Search for the cell housing the specified text and yield its (x, y) center coordinate. 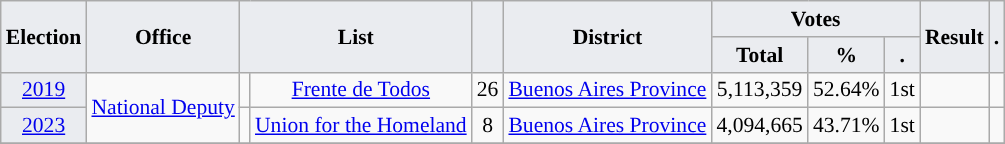
List (356, 36)
26 (488, 90)
Result (954, 36)
Election (44, 36)
2023 (44, 126)
National Deputy (162, 108)
Votes (815, 19)
5,113,359 (759, 90)
4,094,665 (759, 126)
Union for the Homeland (361, 126)
52.64% (846, 90)
2019 (44, 90)
Office (162, 36)
Frente de Todos (361, 90)
8 (488, 126)
% (846, 55)
43.71% (846, 126)
District (607, 36)
Total (759, 55)
